Provide the [x, y] coordinate of the cell's center where the given text is located.  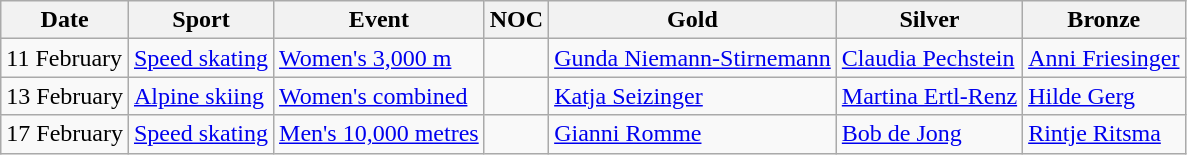
Silver [929, 20]
Claudia Pechstein [929, 58]
Alpine skiing [200, 96]
Anni Friesinger [1104, 58]
Katja Seizinger [693, 96]
Date [65, 20]
Hilde Gerg [1104, 96]
Sport [200, 20]
Event [380, 20]
NOC [516, 20]
Women's 3,000 m [380, 58]
17 February [65, 134]
11 February [65, 58]
Gunda Niemann-Stirnemann [693, 58]
Men's 10,000 metres [380, 134]
Gianni Romme [693, 134]
Women's combined [380, 96]
Gold [693, 20]
Bob de Jong [929, 134]
Bronze [1104, 20]
Rintje Ritsma [1104, 134]
Martina Ertl-Renz [929, 96]
13 February [65, 96]
